Capture the cell that displays the provided text and extract its [x, y] central coordinate. 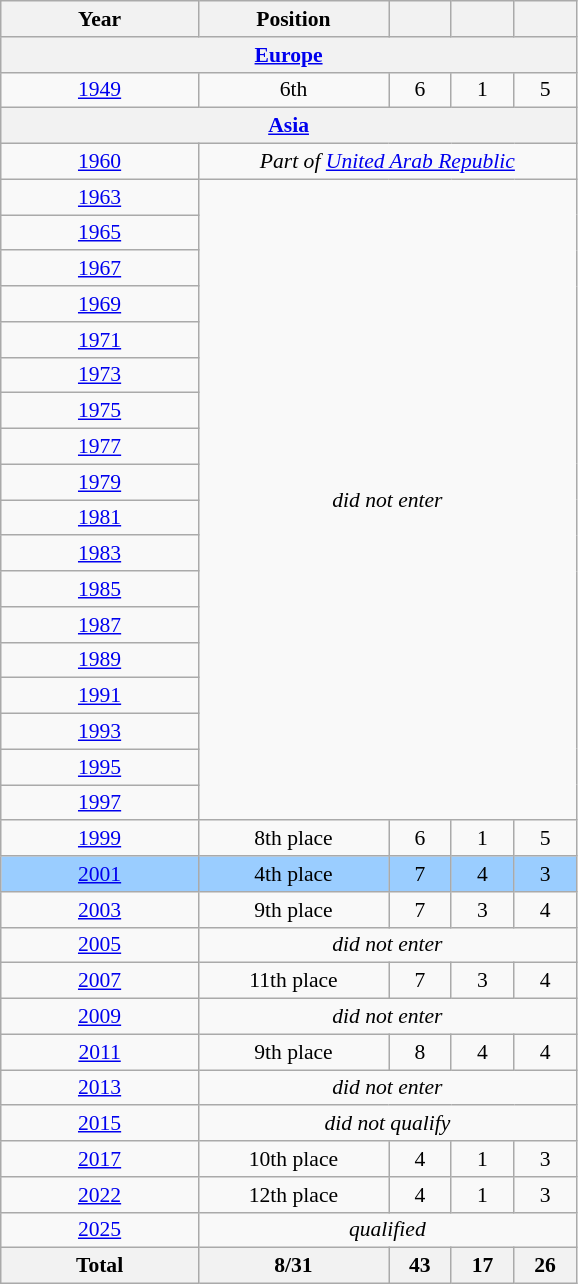
2017 [100, 1159]
Total [100, 1266]
1987 [100, 625]
1960 [100, 162]
1975 [100, 411]
1971 [100, 340]
2025 [100, 1230]
2001 [100, 874]
8/31 [293, 1266]
11th place [293, 981]
Part of United Arab Republic [387, 162]
did not qualify [387, 1124]
1991 [100, 696]
1965 [100, 233]
2007 [100, 981]
1977 [100, 447]
2022 [100, 1195]
12th place [293, 1195]
1995 [100, 767]
1969 [100, 304]
26 [546, 1266]
1993 [100, 732]
2015 [100, 1124]
1949 [100, 90]
Asia [289, 126]
1989 [100, 660]
Year [100, 19]
1981 [100, 518]
17 [482, 1266]
Position [293, 19]
1999 [100, 839]
1979 [100, 482]
2013 [100, 1088]
2005 [100, 945]
8 [420, 1052]
2011 [100, 1052]
2009 [100, 1017]
Europe [289, 55]
4th place [293, 874]
1963 [100, 197]
1967 [100, 269]
2003 [100, 910]
10th place [293, 1159]
1973 [100, 375]
1983 [100, 554]
6th [293, 90]
qualified [387, 1230]
8th place [293, 839]
43 [420, 1266]
1985 [100, 589]
1997 [100, 803]
